Determine the (X, Y) coordinate at the center of the cell enclosing the given text.  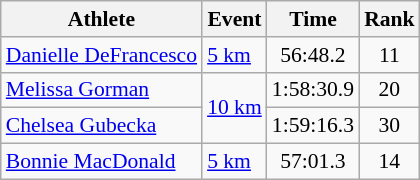
57:01.3 (313, 162)
Bonnie MacDonald (102, 162)
56:48.2 (313, 55)
1:58:30.9 (313, 90)
1:59:16.3 (313, 126)
20 (390, 90)
10 km (234, 108)
Time (313, 19)
14 (390, 162)
30 (390, 126)
11 (390, 55)
Athlete (102, 19)
Melissa Gorman (102, 90)
Event (234, 19)
Rank (390, 19)
Chelsea Gubecka (102, 126)
Danielle DeFrancesco (102, 55)
